Determine the [x, y] coordinate at the center of the cell enclosing the given text.  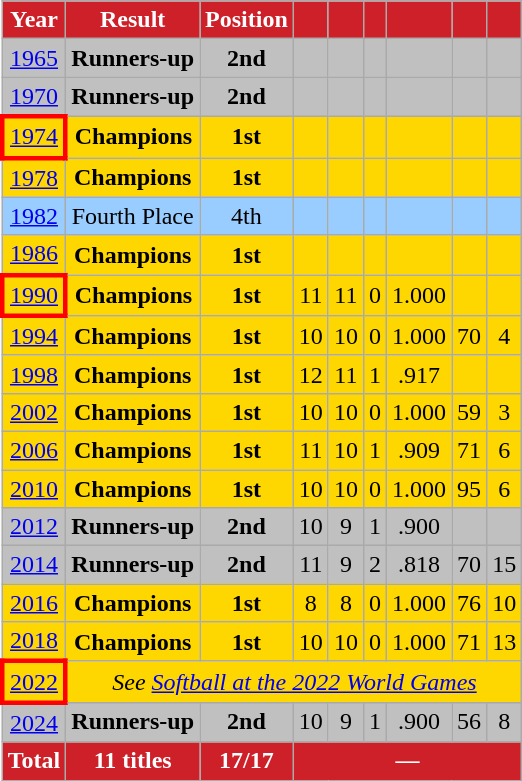
1994 [34, 336]
2022 [34, 682]
— [407, 761]
1974 [34, 136]
2010 [34, 489]
1998 [34, 374]
See Softball at the 2022 World Games [294, 682]
Result [133, 20]
2018 [34, 642]
12 [310, 374]
Fourth Place [133, 216]
56 [470, 722]
76 [470, 603]
2024 [34, 722]
1982 [34, 216]
1965 [34, 58]
1990 [34, 296]
1986 [34, 255]
1970 [34, 97]
Year [34, 20]
3 [504, 412]
.909 [420, 450]
Total [34, 761]
2016 [34, 603]
4th [247, 216]
2014 [34, 565]
2002 [34, 412]
59 [470, 412]
Position [247, 20]
13 [504, 642]
.818 [420, 565]
15 [504, 565]
2012 [34, 527]
2006 [34, 450]
17/17 [247, 761]
1978 [34, 178]
.917 [420, 374]
95 [470, 489]
2 [374, 565]
11 titles [133, 761]
4 [504, 336]
